Output the (X, Y) coordinate of the center of the cell containing the given text.  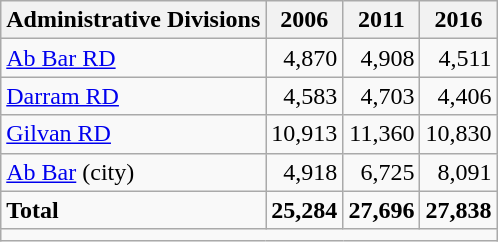
Ab Bar (city) (134, 172)
Administrative Divisions (134, 20)
4,511 (458, 58)
4,406 (458, 96)
4,870 (304, 58)
Total (134, 210)
25,284 (304, 210)
4,908 (382, 58)
Darram RD (134, 96)
2011 (382, 20)
4,918 (304, 172)
Ab Bar RD (134, 58)
27,696 (382, 210)
Gilvan RD (134, 134)
4,703 (382, 96)
6,725 (382, 172)
11,360 (382, 134)
2016 (458, 20)
10,913 (304, 134)
4,583 (304, 96)
8,091 (458, 172)
10,830 (458, 134)
27,838 (458, 210)
2006 (304, 20)
